Return the (x, y) coordinate for the center point of the cell that contains the specified text.  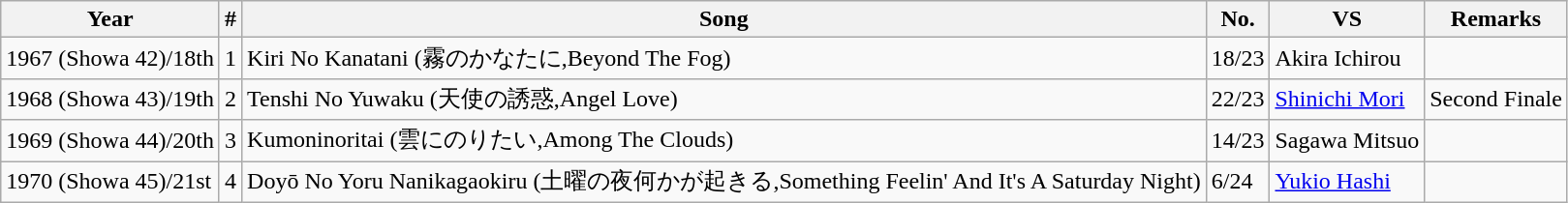
No. (1238, 19)
1 (231, 58)
Year (110, 19)
# (231, 19)
18/23 (1238, 58)
22/23 (1238, 99)
VS (1347, 19)
6/24 (1238, 182)
3 (231, 141)
1967 (Showa 42)/18th (110, 58)
1970 (Showa 45)/21st (110, 182)
Sagawa Mitsuo (1347, 141)
2 (231, 99)
1969 (Showa 44)/20th (110, 141)
14/23 (1238, 141)
Kumoninoritai (雲にのりたい,Among The Clouds) (724, 141)
Remarks (1496, 19)
1968 (Showa 43)/19th (110, 99)
Second Finale (1496, 99)
Song (724, 19)
Tenshi No Yuwaku (天使の誘惑,Angel Love) (724, 99)
Kiri No Kanatani (霧のかなたに,Beyond The Fog) (724, 58)
Akira Ichirou (1347, 58)
4 (231, 182)
Shinichi Mori (1347, 99)
Yukio Hashi (1347, 182)
Doyō No Yoru Nanikagaokiru (土曜の夜何かが起きる,Something Feelin' And It's A Saturday Night) (724, 182)
